Extract the [X, Y] coordinate from the center of the cell holding the provided text.  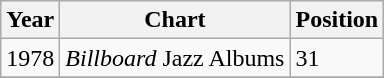
Position [337, 20]
Chart [175, 20]
1978 [30, 58]
Billboard Jazz Albums [175, 58]
Year [30, 20]
31 [337, 58]
